Return [X, Y] of the center of cell containing provided text 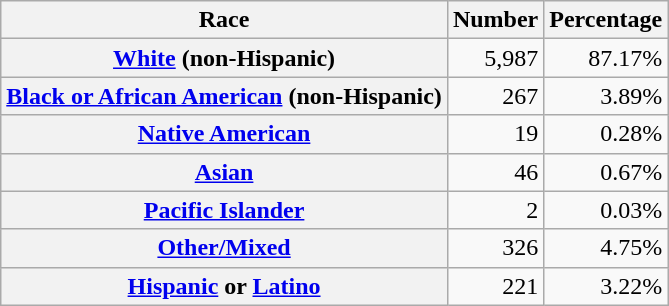
3.22% [606, 286]
326 [495, 248]
46 [495, 172]
267 [495, 96]
Asian [224, 172]
0.03% [606, 210]
0.28% [606, 134]
Other/Mixed [224, 248]
Black or African American (non-Hispanic) [224, 96]
4.75% [606, 248]
221 [495, 286]
Percentage [606, 20]
White (non-Hispanic) [224, 58]
Pacific Islander [224, 210]
87.17% [606, 58]
3.89% [606, 96]
Native American [224, 134]
Hispanic or Latino [224, 286]
Number [495, 20]
19 [495, 134]
2 [495, 210]
5,987 [495, 58]
0.67% [606, 172]
Race [224, 20]
